Find where the given text appears and provide that cell's center as [X, Y] coordinate. 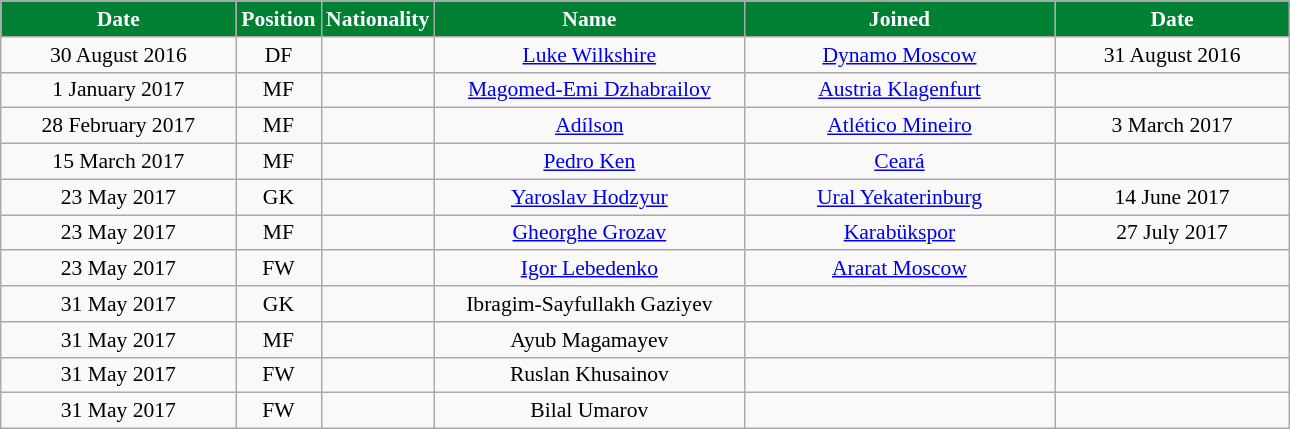
1 January 2017 [118, 90]
Adílson [589, 126]
Ceará [899, 162]
30 August 2016 [118, 55]
27 July 2017 [1172, 233]
3 March 2017 [1172, 126]
Position [278, 19]
Name [589, 19]
Magomed-Emi Dzhabrailov [589, 90]
Karabükspor [899, 233]
Bilal Umarov [589, 411]
Austria Klagenfurt [899, 90]
Ruslan Khusainov [589, 375]
Ararat Moscow [899, 269]
Ibragim-Sayfullakh Gaziyev [589, 304]
DF [278, 55]
28 February 2017 [118, 126]
Yaroslav Hodzyur [589, 197]
Igor Lebedenko [589, 269]
Ayub Magamayev [589, 340]
Gheorghe Grozav [589, 233]
Pedro Ken [589, 162]
Nationality [378, 19]
Dynamo Moscow [899, 55]
Atlético Mineiro [899, 126]
Luke Wilkshire [589, 55]
14 June 2017 [1172, 197]
Joined [899, 19]
31 August 2016 [1172, 55]
Ural Yekaterinburg [899, 197]
15 March 2017 [118, 162]
